Determine the (x, y) coordinate at the center of the cell enclosing the given text.  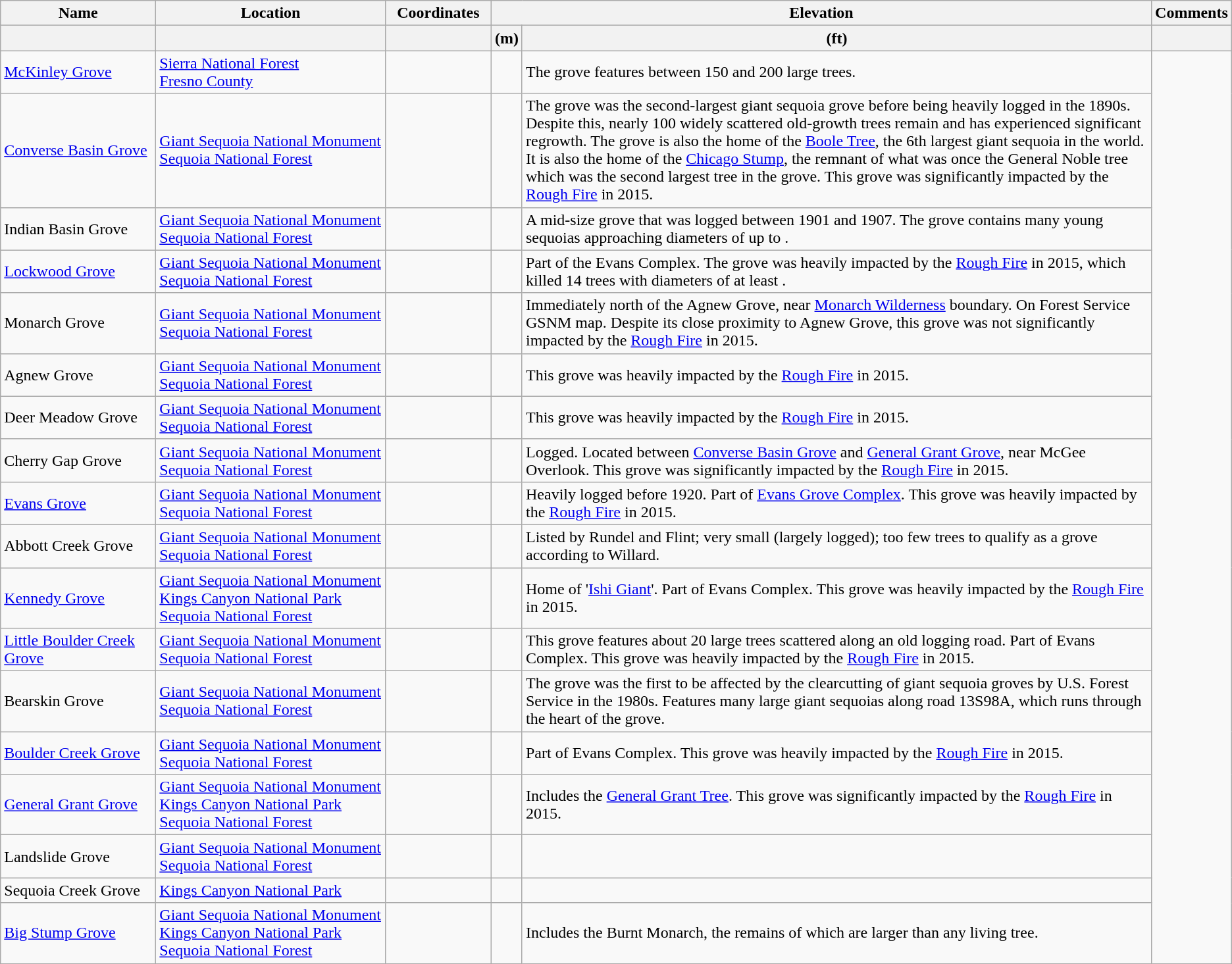
Boulder Creek Grove (78, 753)
Deer Meadow Grove (78, 417)
(ft) (836, 38)
McKinley Grove (78, 72)
Includes the General Grant Tree. This grove was significantly impacted by the Rough Fire in 2015. (836, 805)
Little Boulder Creek Grove (78, 650)
Abbott Creek Grove (78, 546)
Evans Grove (78, 503)
Agnew Grove (78, 375)
Elevation (821, 13)
Listed by Rundel and Flint; very small (largely logged); too few trees to qualify as a grove according to Willard. (836, 546)
Sequoia Creek Grove (78, 890)
Location (271, 13)
Kennedy Grove (78, 597)
Big Stump Grove (78, 933)
Bearskin Grove (78, 701)
Landslide Grove (78, 857)
Cherry Gap Grove (78, 461)
Part of the Evans Complex. The grove was heavily impacted by the Rough Fire in 2015, which killed 14 trees with diameters of at least . (836, 271)
Indian Basin Grove (78, 229)
Kings Canyon National Park (271, 890)
Monarch Grove (78, 323)
Lockwood Grove (78, 271)
Name (78, 13)
General Grant Grove (78, 805)
Home of 'Ishi Giant'. Part of Evans Complex. This grove was heavily impacted by the Rough Fire in 2015. (836, 597)
Converse Basin Grove (78, 150)
A mid-size grove that was logged between 1901 and 1907. The grove contains many young sequoias approaching diameters of up to . (836, 229)
Heavily logged before 1920. Part of Evans Grove Complex. This grove was heavily impacted by the Rough Fire in 2015. (836, 503)
Sierra National ForestFresno County (271, 72)
The grove features between 150 and 200 large trees. (836, 72)
Includes the Burnt Monarch, the remains of which are larger than any living tree. (836, 933)
Part of Evans Complex. This grove was heavily impacted by the Rough Fire in 2015. (836, 753)
Coordinates (438, 13)
Comments (1192, 13)
(m) (507, 38)
